Extract the (x, y) coordinate from the center of the cell holding the provided text.  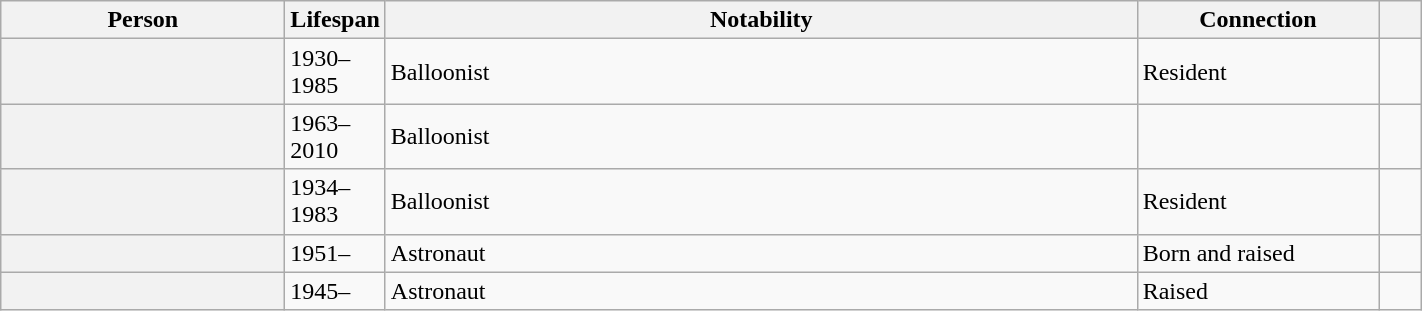
Born and raised (1258, 253)
1945– (335, 291)
Notability (761, 20)
1963–2010 (335, 136)
1934–1983 (335, 202)
Lifespan (335, 20)
Connection (1258, 20)
Person (143, 20)
1951– (335, 253)
1930–1985 (335, 72)
Raised (1258, 291)
